For the text-containing cell, return its midpoint in (X, Y) coordinate format. 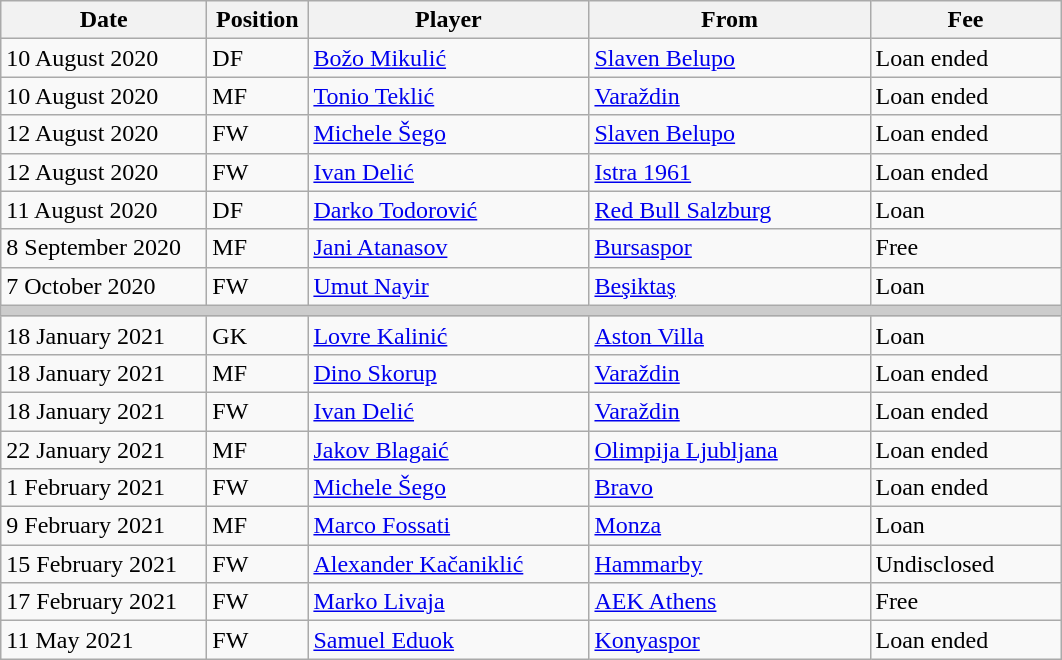
11 August 2020 (104, 210)
Position (258, 20)
Hammarby (730, 564)
Player (448, 20)
8 September 2020 (104, 248)
Olimpija Ljubljana (730, 449)
Samuel Eduok (448, 640)
Božo Mikulić (448, 58)
Jani Atanasov (448, 248)
Alexander Kačaniklić (448, 564)
Umut Nayir (448, 286)
Bursaspor (730, 248)
Monza (730, 526)
Marco Fossati (448, 526)
17 February 2021 (104, 602)
Darko Todorović (448, 210)
Red Bull Salzburg (730, 210)
Tonio Teklić (448, 96)
Beşiktaş (730, 286)
Konyaspor (730, 640)
Lovre Kalinić (448, 335)
Dino Skorup (448, 373)
22 January 2021 (104, 449)
15 February 2021 (104, 564)
AEK Athens (730, 602)
9 February 2021 (104, 526)
GK (258, 335)
Date (104, 20)
Aston Villa (730, 335)
Jakov Blagaić (448, 449)
From (730, 20)
1 February 2021 (104, 488)
11 May 2021 (104, 640)
Marko Livaja (448, 602)
Istra 1961 (730, 172)
Fee (966, 20)
Bravo (730, 488)
Undisclosed (966, 564)
7 October 2020 (104, 286)
